Capture the cell that displays the provided text and extract its (x, y) central coordinate. 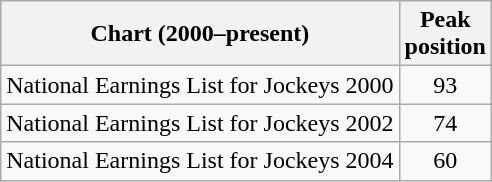
74 (445, 123)
National Earnings List for Jockeys 2000 (200, 85)
National Earnings List for Jockeys 2002 (200, 123)
93 (445, 85)
Chart (2000–present) (200, 34)
60 (445, 161)
National Earnings List for Jockeys 2004 (200, 161)
Peakposition (445, 34)
